Search for the cell housing the specified text and yield its (x, y) center coordinate. 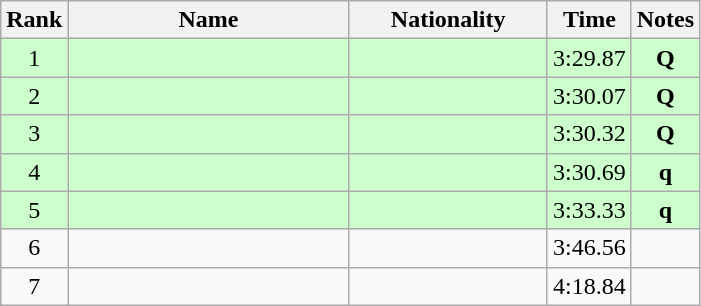
4:18.84 (589, 286)
7 (34, 286)
Time (589, 20)
3:29.87 (589, 58)
6 (34, 248)
3:30.69 (589, 172)
2 (34, 96)
4 (34, 172)
3:30.32 (589, 134)
Notes (665, 20)
1 (34, 58)
3:33.33 (589, 210)
Name (208, 20)
3:46.56 (589, 248)
3:30.07 (589, 96)
3 (34, 134)
Nationality (448, 20)
Rank (34, 20)
5 (34, 210)
